Pinpoint the cell where the given text exists, returning its [X, Y] midpoint coordinate. 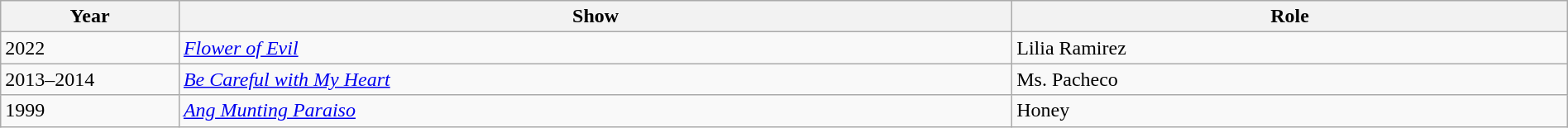
2013–2014 [90, 79]
Be Careful with My Heart [595, 79]
1999 [90, 111]
Year [90, 17]
Lilia Ramirez [1290, 48]
Honey [1290, 111]
Flower of Evil [595, 48]
Ms. Pacheco [1290, 79]
Ang Munting Paraiso [595, 111]
Show [595, 17]
Role [1290, 17]
2022 [90, 48]
